Output the [X, Y] coordinate of the center of the cell containing the given text.  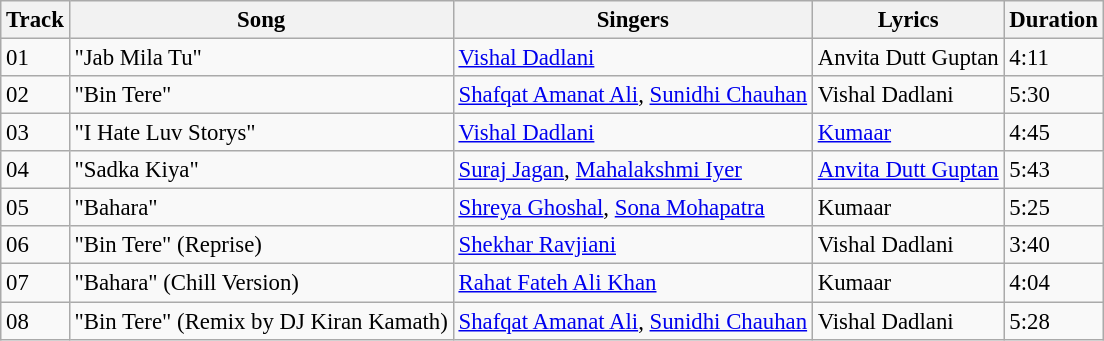
"Jab Mila Tu" [261, 58]
3:40 [1054, 245]
02 [35, 95]
Lyrics [908, 20]
Shreya Ghoshal, Sona Mohapatra [632, 208]
Duration [1054, 20]
"I Hate Luv Storys" [261, 133]
08 [35, 321]
Song [261, 20]
"Bahara" [261, 208]
Shekhar Ravjiani [632, 245]
Rahat Fateh Ali Khan [632, 283]
4:45 [1054, 133]
Track [35, 20]
01 [35, 58]
"Bin Tere" (Remix by DJ Kiran Kamath) [261, 321]
4:04 [1054, 283]
Singers [632, 20]
03 [35, 133]
"Bin Tere" [261, 95]
5:43 [1054, 170]
4:11 [1054, 58]
06 [35, 245]
Suraj Jagan, Mahalakshmi Iyer [632, 170]
"Bahara" (Chill Version) [261, 283]
5:25 [1054, 208]
07 [35, 283]
5:28 [1054, 321]
5:30 [1054, 95]
"Bin Tere" (Reprise) [261, 245]
05 [35, 208]
"Sadka Kiya" [261, 170]
04 [35, 170]
